Return the (X, Y) coordinate for the center point of the cell that contains the specified text.  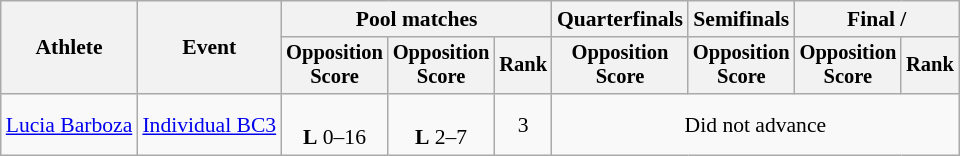
Pool matches (416, 19)
3 (523, 124)
Athlete (70, 48)
Individual BC3 (209, 124)
Semifinals (742, 19)
Final / (877, 19)
L 2–7 (442, 124)
Event (209, 48)
Quarterfinals (620, 19)
L 0–16 (334, 124)
Did not advance (756, 124)
Lucia Barboza (70, 124)
